Return the [x, y] coordinate for the center point of the cell that contains the specified text.  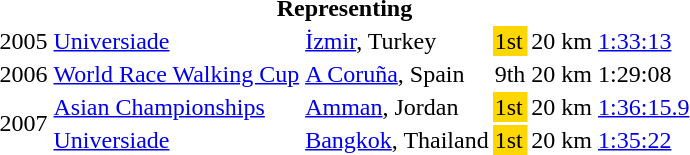
9th [510, 74]
World Race Walking Cup [176, 74]
Amman, Jordan [398, 107]
A Coruña, Spain [398, 74]
İzmir, Turkey [398, 41]
Bangkok, Thailand [398, 140]
Asian Championships [176, 107]
